Return [x, y] of the center of cell containing provided text 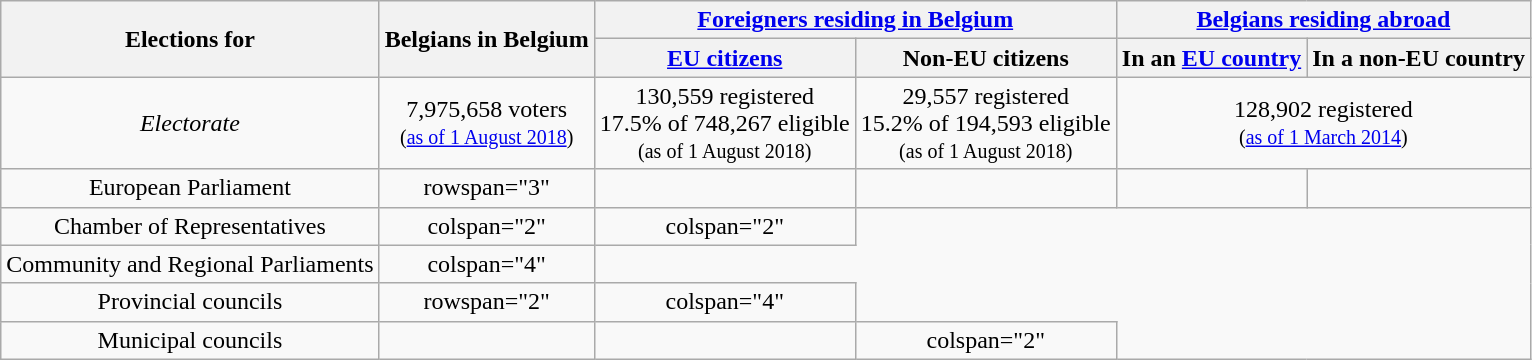
7,975,658 voters(as of 1 August 2018) [486, 123]
Community and Regional Parliaments [190, 264]
Provincial councils [190, 302]
In a non-EU country [1419, 58]
Municipal councils [190, 340]
EU citizens [724, 58]
European Parliament [190, 188]
Electorate [190, 123]
rowspan="2" [486, 302]
Elections for [190, 39]
Belgians residing abroad [1323, 20]
Chamber of Representatives [190, 226]
128,902 registered(as of 1 March 2014) [1323, 123]
130,559 registered17.5% of 748,267 eligible(as of 1 August 2018) [724, 123]
Foreigners residing in Belgium [855, 20]
Non-EU citizens [986, 58]
Belgians in Belgium [486, 39]
rowspan="3" [486, 188]
In an EU country [1211, 58]
29,557 registered15.2% of 194,593 eligible(as of 1 August 2018) [986, 123]
